Pinpoint the cell where the given text exists, returning its (x, y) midpoint coordinate. 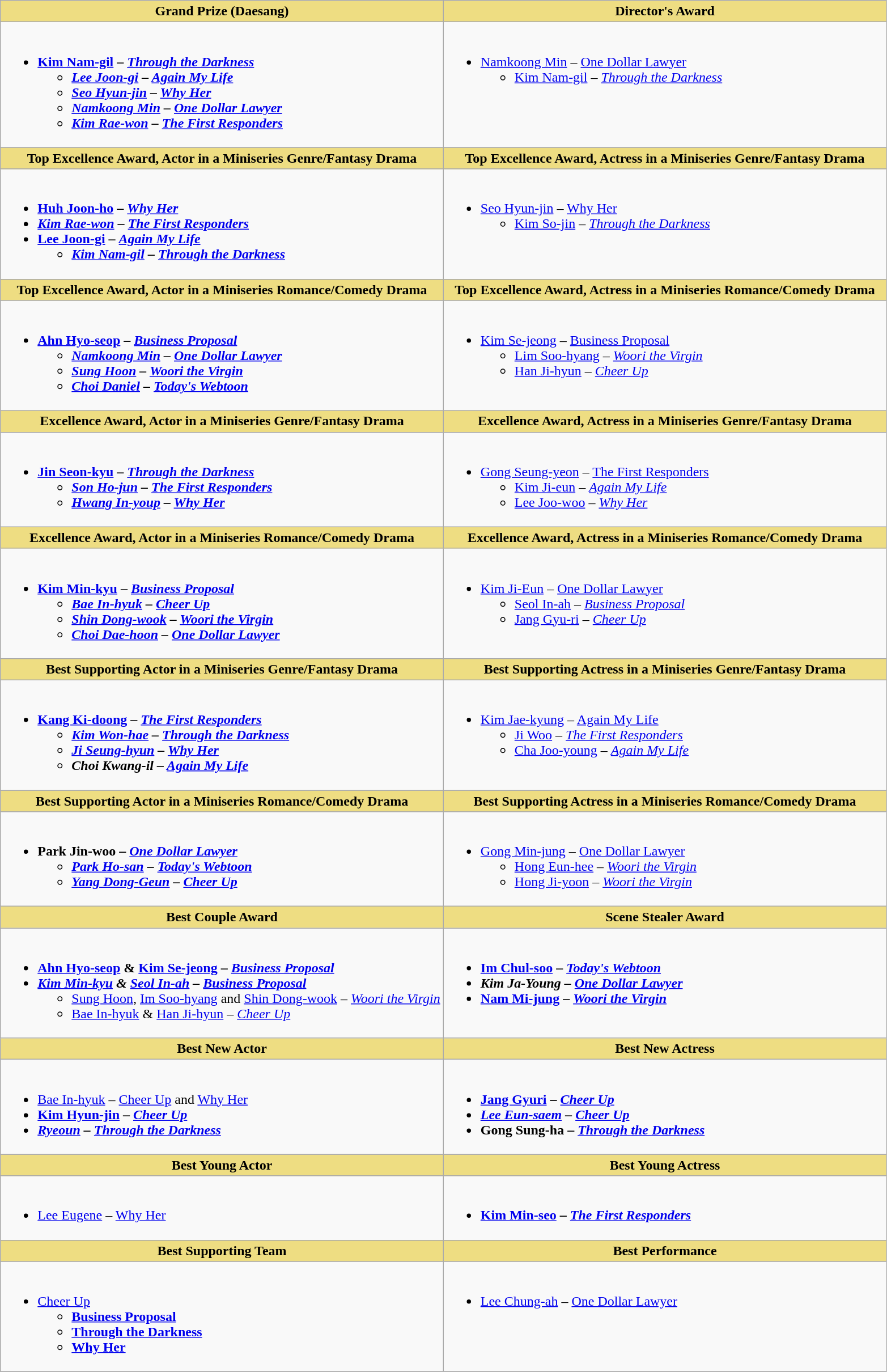
Best Supporting Actress in a Miniseries Genre/Fantasy Drama (665, 669)
Seo Hyun-jin – Why HerKim So-jin – Through the Darkness (665, 224)
Kim Min-seo – The First Responders (665, 1208)
Cheer UpBusiness ProposalThrough the DarknessWhy Her (222, 1316)
Jang Gyuri – Cheer UpLee Eun-saem – Cheer UpGong Sung-ha – Through the Darkness (665, 1107)
Best New Actress (665, 1049)
Best Supporting Actor in a Miniseries Genre/Fantasy Drama (222, 669)
Grand Prize (Daesang) (222, 11)
Kim Min-kyu – Business ProposalBae In-hyuk – Cheer UpShin Dong-wook – Woori the VirginChoi Dae-hoon – One Dollar Lawyer (222, 603)
Best Supporting Actress in a Miniseries Romance/Comedy Drama (665, 801)
Excellence Award, Actor in a Miniseries Genre/Fantasy Drama (222, 421)
Best Performance (665, 1251)
Kim Jae-kyung – Again My LifeJi Woo – The First RespondersCha Joo-young – Again My Life (665, 735)
Best Young Actor (222, 1165)
Gong Min-jung – One Dollar LawyerHong Eun-hee – Woori the VirginHong Ji-yoon – Woori the Virgin (665, 859)
Best Couple Award (222, 917)
Jin Seon-kyu – Through the DarknessSon Ho-jun – The First RespondersHwang In-youp – Why Her (222, 480)
Excellence Award, Actress in a Miniseries Romance/Comedy Drama (665, 537)
Top Excellence Award, Actor in a Miniseries Genre/Fantasy Drama (222, 158)
Top Excellence Award, Actress in a Miniseries Genre/Fantasy Drama (665, 158)
Top Excellence Award, Actor in a Miniseries Romance/Comedy Drama (222, 290)
Im Chul-soo – Today's WebtoonKim Ja-Young – One Dollar LawyerNam Mi-jung – Woori the Virgin (665, 983)
Best Young Actress (665, 1165)
Best Supporting Team (222, 1251)
Top Excellence Award, Actress in a Miniseries Romance/Comedy Drama (665, 290)
Scene Stealer Award (665, 917)
Lee Chung-ah – One Dollar Lawyer (665, 1316)
Kim Nam-gil – Through the DarknessLee Joon-gi – Again My LifeSeo Hyun-jin – Why HerNamkoong Min – One Dollar LawyerKim Rae-won – The First Responders (222, 85)
Namkoong Min – One Dollar LawyerKim Nam-gil – Through the Darkness (665, 85)
Ahn Hyo-seop – Business ProposalNamkoong Min – One Dollar LawyerSung Hoon – Woori the VirginChoi Daniel – Today's Webtoon (222, 355)
Kang Ki-doong – The First RespondersKim Won-hae – Through the DarknessJi Seung-hyun – Why HerChoi Kwang-il – Again My Life (222, 735)
Excellence Award, Actress in a Miniseries Genre/Fantasy Drama (665, 421)
Huh Joon-ho – Why HerKim Rae-won – The First RespondersLee Joon-gi – Again My LifeKim Nam-gil – Through the Darkness (222, 224)
Gong Seung-yeon – The First RespondersKim Ji-eun – Again My LifeLee Joo-woo – Why Her (665, 480)
Best New Actor (222, 1049)
Bae In-hyuk – Cheer Up and Why HerKim Hyun-jin – Cheer UpRyeoun – Through the Darkness (222, 1107)
Kim Se-jeong – Business ProposalLim Soo-hyang – Woori the VirginHan Ji-hyun – Cheer Up (665, 355)
Lee Eugene – Why Her (222, 1208)
Excellence Award, Actor in a Miniseries Romance/Comedy Drama (222, 537)
Director's Award (665, 11)
Best Supporting Actor in a Miniseries Romance/Comedy Drama (222, 801)
Kim Ji-Eun – One Dollar LawyerSeol In-ah – Business ProposalJang Gyu-ri – Cheer Up (665, 603)
Park Jin-woo – One Dollar LawyerPark Ho-san – Today's WebtoonYang Dong-Geun – Cheer Up (222, 859)
